Scan for the cell matching the given text and deliver its (x, y) coordinate at center. 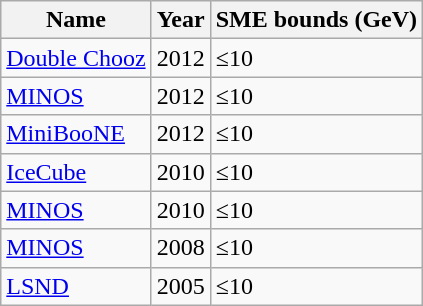
Double Chooz (76, 58)
SME bounds (GeV) (316, 20)
IceCube (76, 172)
LSND (76, 286)
MiniBooNE (76, 134)
2008 (180, 248)
Year (180, 20)
Name (76, 20)
2005 (180, 286)
